Detect which cell encompasses the target text, then output its (x, y) center coordinate. 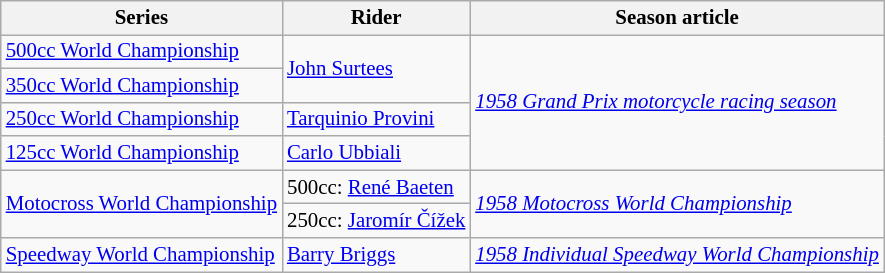
250cc: Jaromír Čížek (376, 221)
Season article (677, 18)
Barry Briggs (376, 255)
Rider (376, 18)
Speedway World Championship (142, 255)
1958 Grand Prix motorcycle racing season (677, 102)
John Surtees (376, 68)
500cc: René Baeten (376, 187)
250cc World Championship (142, 119)
1958 Motocross World Championship (677, 204)
Series (142, 18)
Motocross World Championship (142, 204)
Tarquinio Provini (376, 119)
350cc World Championship (142, 85)
500cc World Championship (142, 51)
Carlo Ubbiali (376, 153)
125cc World Championship (142, 153)
1958 Individual Speedway World Championship (677, 255)
